Search for the cell housing the specified text and yield its [X, Y] center coordinate. 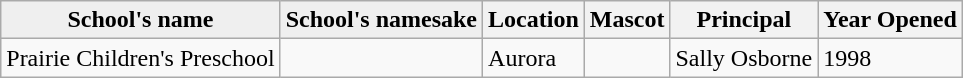
1998 [890, 58]
School's namesake [381, 20]
Mascot [627, 20]
Year Opened [890, 20]
Prairie Children's Preschool [140, 58]
Location [534, 20]
Principal [744, 20]
Aurora [534, 58]
Sally Osborne [744, 58]
School's name [140, 20]
